Determine the [x, y] coordinate at the center of the cell enclosing the given text.  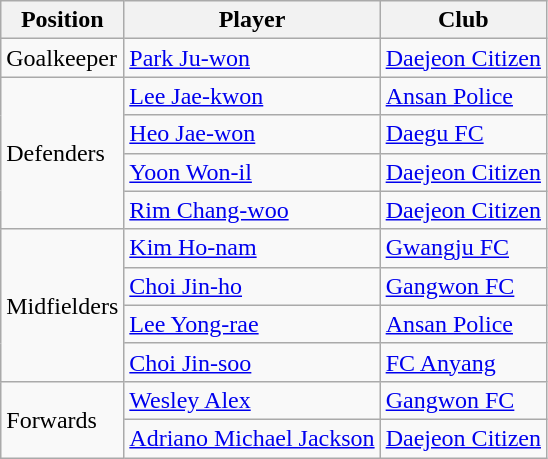
FC Anyang [463, 362]
Gwangju FC [463, 248]
Lee Yong-rae [252, 324]
Position [62, 20]
Wesley Alex [252, 400]
Yoon Won-il [252, 172]
Adriano Michael Jackson [252, 438]
Heo Jae-won [252, 134]
Choi Jin-soo [252, 362]
Defenders [62, 153]
Daegu FC [463, 134]
Club [463, 20]
Lee Jae-kwon [252, 96]
Goalkeeper [62, 58]
Park Ju-won [252, 58]
Player [252, 20]
Midfielders [62, 305]
Choi Jin-ho [252, 286]
Rim Chang-woo [252, 210]
Kim Ho-nam [252, 248]
Forwards [62, 419]
